Identify which cell holds the provided text, then report its (X, Y) central coordinate. 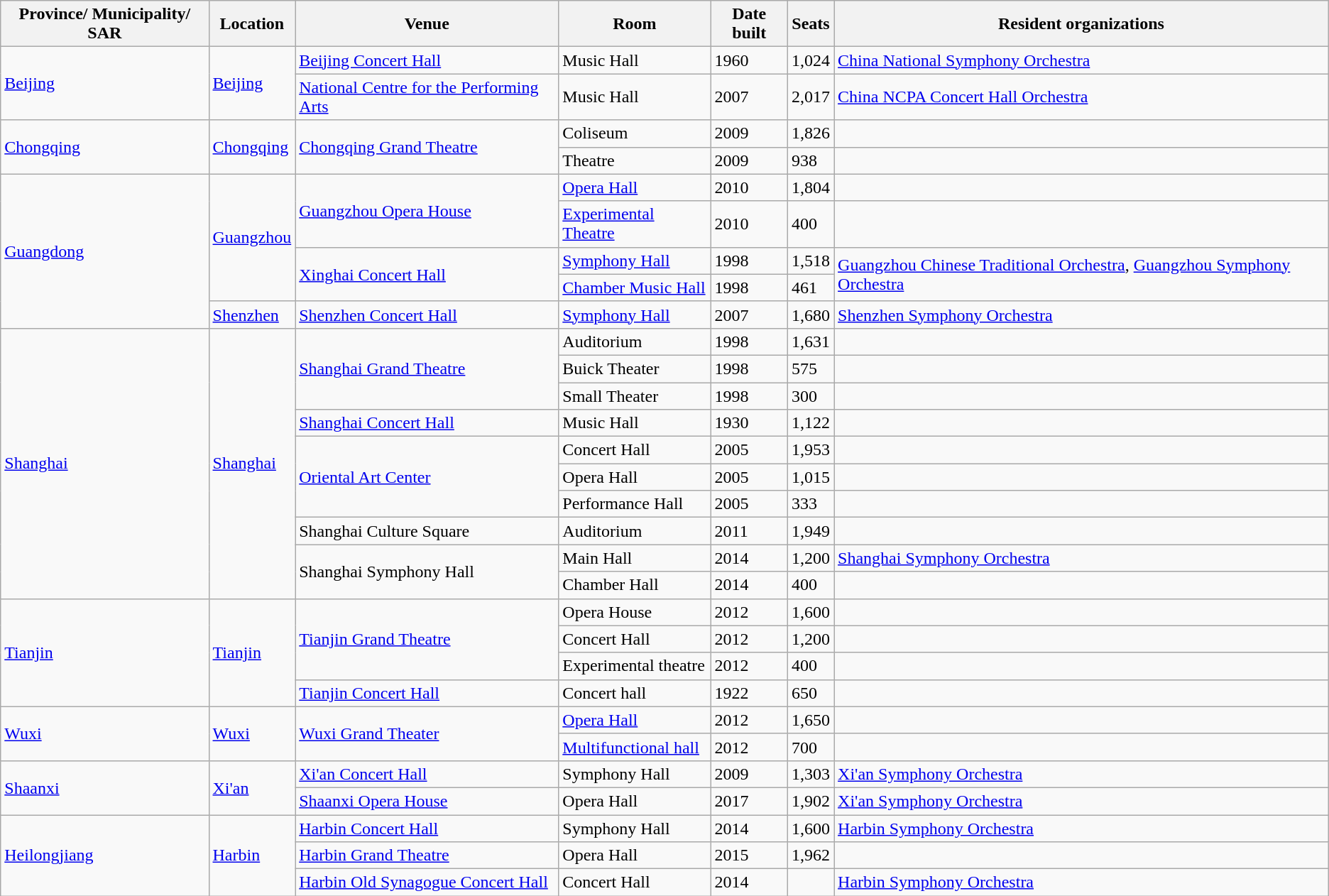
1,631 (811, 342)
Multifunctional hall (635, 747)
Shaanxi Opera House (427, 801)
1,680 (811, 315)
Seats (811, 24)
2015 (749, 856)
Guangzhou Opera House (427, 210)
Guangzhou Chinese Traditional Orchestra, Guangzhou Symphony Orchestra (1082, 274)
Heilongjiang (105, 856)
Xi'an Concert Hall (427, 774)
Tianjin Concert Hall (427, 693)
Resident organizations (1082, 24)
Chamber Hall (635, 585)
575 (811, 368)
Shenzhen Concert Hall (427, 315)
Shanghai Grand Theatre (427, 368)
Experimental theatre (635, 666)
Guangdong (105, 251)
Opera House (635, 612)
1,024 (811, 60)
2011 (749, 531)
Harbin Old Synagogue Concert Hall (427, 883)
461 (811, 288)
Tianjin Grand Theatre (427, 639)
1922 (749, 693)
Oriental Art Center (427, 477)
Date built (749, 24)
Chamber Music Hall (635, 288)
1930 (749, 423)
Performance Hall (635, 504)
1,303 (811, 774)
700 (811, 747)
1,650 (811, 720)
Location (252, 24)
Xi'an (252, 787)
Province/ Municipality/ SAR (105, 24)
Venue (427, 24)
China National Symphony Orchestra (1082, 60)
Harbin Concert Hall (427, 829)
1,953 (811, 450)
Chongqing Grand Theatre (427, 147)
Concert hall (635, 693)
Harbin Grand Theatre (427, 856)
Main Hall (635, 558)
2017 (749, 801)
1,902 (811, 801)
Shenzhen Symphony Orchestra (1082, 315)
Room (635, 24)
China NCPA Concert Hall Orchestra (1082, 97)
300 (811, 395)
1,962 (811, 856)
Experimental Theatre (635, 224)
Shanghai Symphony Orchestra (1082, 558)
Theatre (635, 160)
1,804 (811, 187)
Harbin (252, 856)
Xinghai Concert Hall (427, 274)
1,518 (811, 261)
Buick Theater (635, 368)
1960 (749, 60)
Wuxi Grand Theater (427, 733)
Beijing Concert Hall (427, 60)
Coliseum (635, 133)
1,015 (811, 477)
2,017 (811, 97)
Shanghai Symphony Hall (427, 572)
333 (811, 504)
Shanghai Culture Square (427, 531)
Shaanxi (105, 787)
1,949 (811, 531)
1,122 (811, 423)
1,826 (811, 133)
938 (811, 160)
Guangzhou (252, 237)
650 (811, 693)
Small Theater (635, 395)
National Centre for the Performing Arts (427, 97)
Shanghai Concert Hall (427, 423)
Shenzhen (252, 315)
